Capture the cell that displays the provided text and extract its (X, Y) central coordinate. 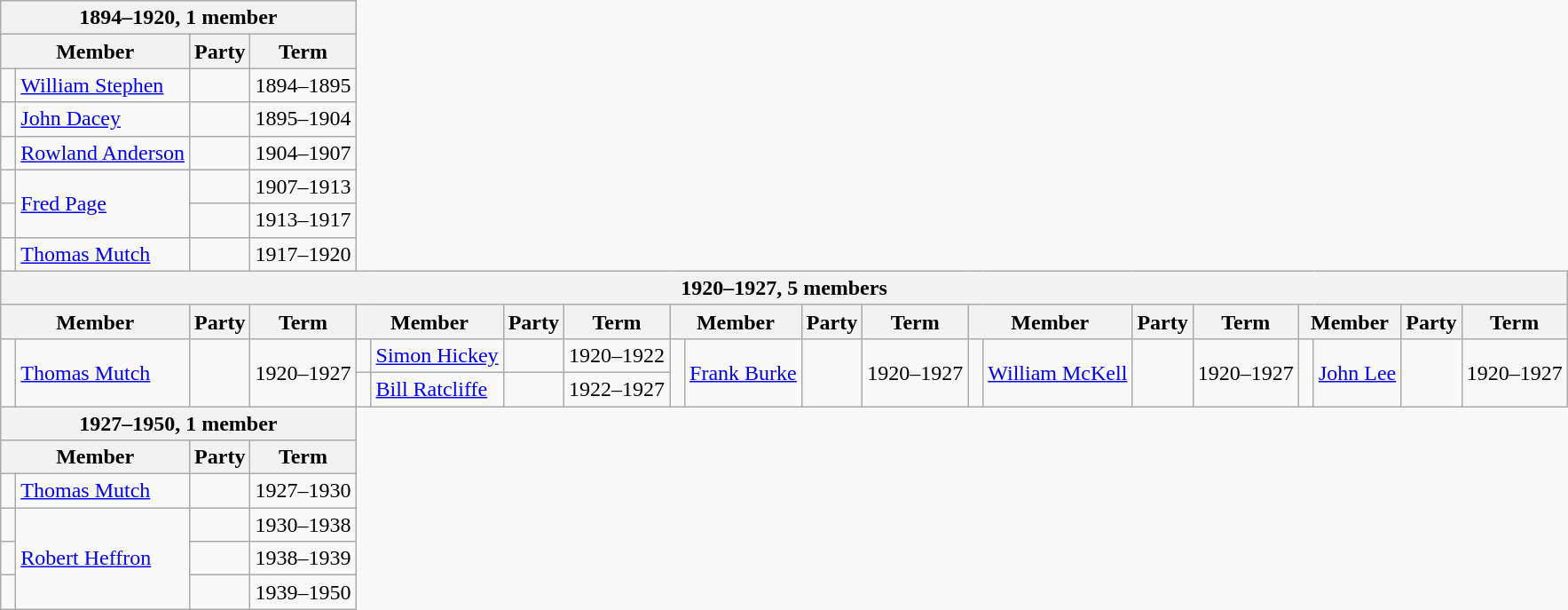
1920–1927, 5 members (784, 288)
Simon Hickey (437, 355)
1895–1904 (303, 119)
Fred Page (103, 203)
1904–1907 (303, 153)
1939–1950 (303, 592)
1907–1913 (303, 186)
John Lee (1357, 372)
Frank Burke (744, 372)
1927–1950, 1 member (178, 424)
John Dacey (103, 119)
William Stephen (103, 85)
William McKell (1058, 372)
1894–1920, 1 member (178, 18)
1894–1895 (303, 85)
1927–1930 (303, 491)
1917–1920 (303, 254)
Robert Heffron (103, 559)
1920–1922 (616, 355)
1922–1927 (616, 389)
1913–1917 (303, 220)
Bill Ratcliffe (437, 389)
1938–1939 (303, 559)
1930–1938 (303, 525)
Rowland Anderson (103, 153)
